Output the [x, y] coordinate of the center of the cell containing the given text.  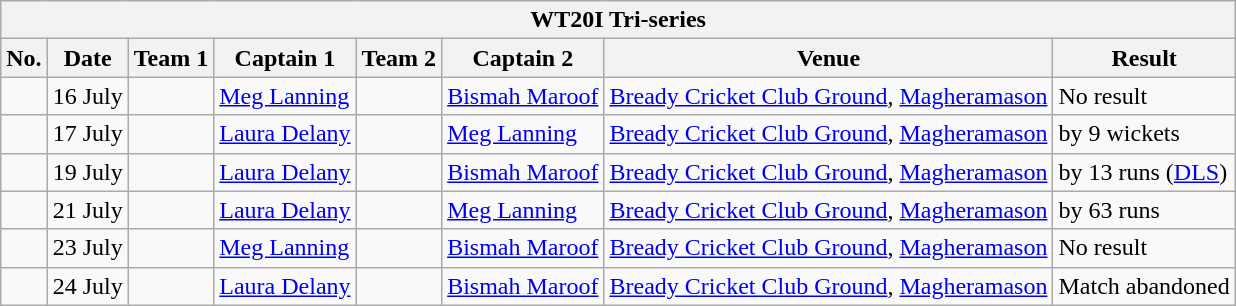
Team 2 [399, 58]
by 13 runs (DLS) [1144, 172]
by 63 runs [1144, 210]
Team 1 [171, 58]
No. [24, 58]
24 July [88, 286]
Venue [828, 58]
16 July [88, 96]
Date [88, 58]
Result [1144, 58]
19 July [88, 172]
Match abandoned [1144, 286]
23 July [88, 248]
Captain 1 [285, 58]
21 July [88, 210]
17 July [88, 134]
Captain 2 [523, 58]
by 9 wickets [1144, 134]
WT20I Tri-series [618, 20]
